Return the (X, Y) coordinate for the center point of the cell that contains the specified text.  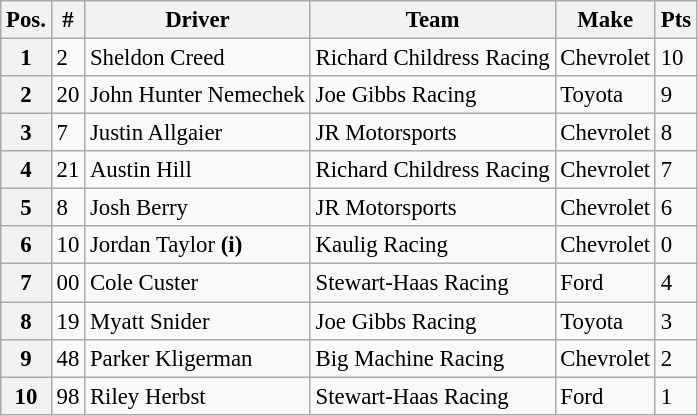
Austin Hill (198, 170)
5 (26, 208)
98 (68, 396)
Josh Berry (198, 208)
Sheldon Creed (198, 58)
20 (68, 95)
48 (68, 358)
Pos. (26, 20)
# (68, 20)
Myatt Snider (198, 321)
Big Machine Racing (432, 358)
Cole Custer (198, 283)
Parker Kligerman (198, 358)
Justin Allgaier (198, 133)
00 (68, 283)
Pts (676, 20)
Driver (198, 20)
Riley Herbst (198, 396)
21 (68, 170)
Make (605, 20)
Jordan Taylor (i) (198, 245)
Team (432, 20)
John Hunter Nemechek (198, 95)
Kaulig Racing (432, 245)
0 (676, 245)
19 (68, 321)
